Determine the (x, y) coordinate at the center of the cell enclosing the given text.  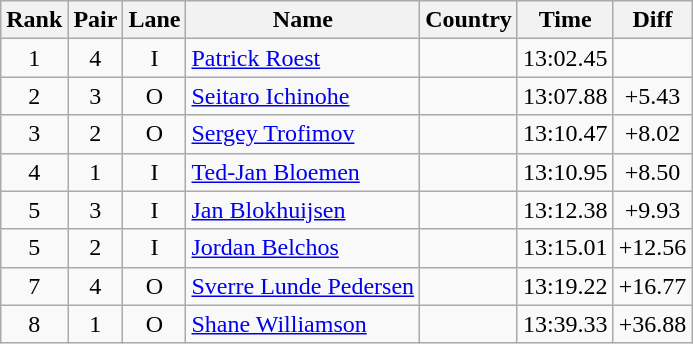
Rank (34, 20)
13:10.47 (565, 134)
13:15.01 (565, 248)
13:02.45 (565, 58)
Patrick Roest (303, 58)
+5.43 (652, 96)
Jan Blokhuijsen (303, 210)
Country (469, 20)
7 (34, 286)
Pair (96, 20)
Seitaro Ichinohe (303, 96)
13:12.38 (565, 210)
+9.93 (652, 210)
Shane Williamson (303, 324)
Time (565, 20)
13:39.33 (565, 324)
Name (303, 20)
+8.02 (652, 134)
Ted-Jan Bloemen (303, 172)
Lane (154, 20)
8 (34, 324)
+12.56 (652, 248)
+8.50 (652, 172)
13:07.88 (565, 96)
Sverre Lunde Pedersen (303, 286)
+36.88 (652, 324)
13:19.22 (565, 286)
Diff (652, 20)
+16.77 (652, 286)
Jordan Belchos (303, 248)
13:10.95 (565, 172)
Sergey Trofimov (303, 134)
